Output the (x, y) coordinate of the center of the cell containing the given text.  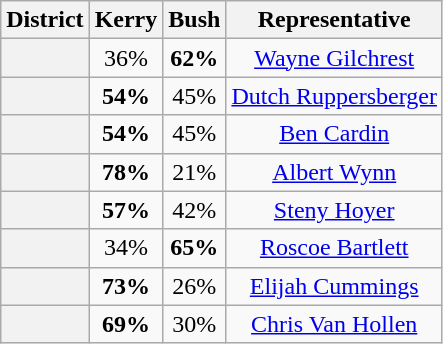
Chris Van Hollen (334, 324)
36% (126, 58)
30% (194, 324)
Wayne Gilchrest (334, 58)
42% (194, 210)
69% (126, 324)
Bush (194, 20)
Representative (334, 20)
Dutch Ruppersberger (334, 96)
District (45, 20)
Ben Cardin (334, 134)
Albert Wynn (334, 172)
73% (126, 286)
78% (126, 172)
Roscoe Bartlett (334, 248)
65% (194, 248)
62% (194, 58)
21% (194, 172)
26% (194, 286)
Kerry (126, 20)
57% (126, 210)
Steny Hoyer (334, 210)
34% (126, 248)
Elijah Cummings (334, 286)
